Capture the cell that displays the provided text and extract its [X, Y] central coordinate. 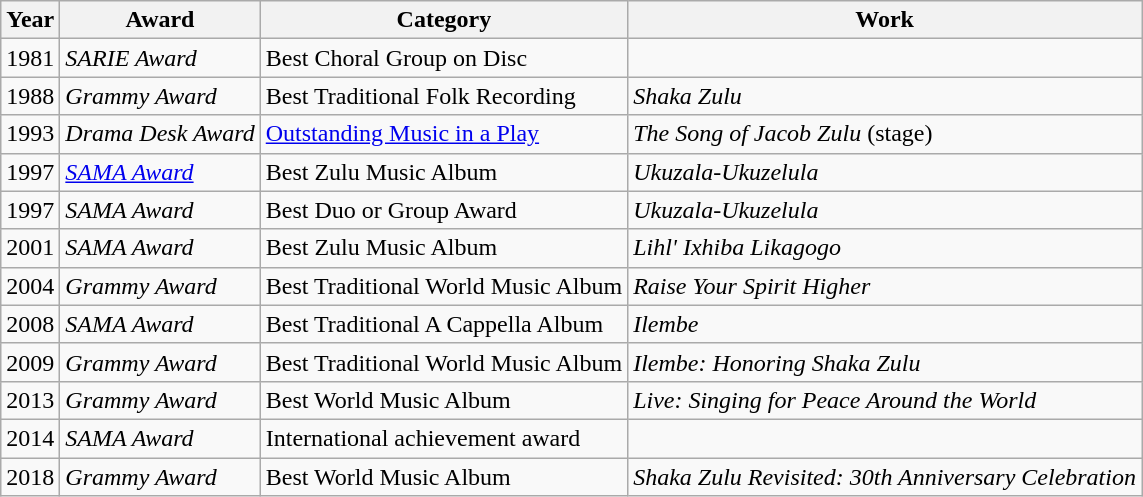
Raise Your Spirit Higher [885, 286]
2008 [30, 324]
Lihl' Ixhiba Likagogo [885, 248]
2014 [30, 438]
Shaka Zulu Revisited: 30th Anniversary Celebration [885, 477]
Outstanding Music in a Play [444, 134]
Shaka Zulu [885, 96]
2001 [30, 248]
1981 [30, 58]
Drama Desk Award [160, 134]
Best Traditional A Cappella Album [444, 324]
1988 [30, 96]
Year [30, 20]
Award [160, 20]
Category [444, 20]
SARIE Award [160, 58]
International achievement award [444, 438]
Live: Singing for Peace Around the World [885, 400]
1993 [30, 134]
Ilembe: Honoring Shaka Zulu [885, 362]
2009 [30, 362]
2004 [30, 286]
2013 [30, 400]
Best Duo or Group Award [444, 210]
Best Choral Group on Disc [444, 58]
2018 [30, 477]
Ilembe [885, 324]
Best Traditional Folk Recording [444, 96]
Work [885, 20]
The Song of Jacob Zulu (stage) [885, 134]
